Determine the [X, Y] coordinate at the center of the cell enclosing the given text.  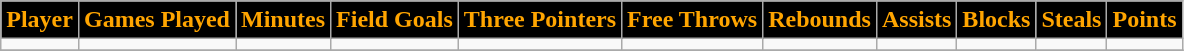
Minutes [284, 20]
Field Goals [395, 20]
Games Played [156, 20]
Three Pointers [540, 20]
Assists [916, 20]
Free Throws [692, 20]
Player [40, 20]
Rebounds [820, 20]
Points [1144, 20]
Steals [1072, 20]
Blocks [996, 20]
